Detect which cell encompasses the target text, then output its [X, Y] center coordinate. 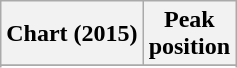
Chart (2015) [72, 34]
Peakposition [189, 34]
